Locate the cell with the specified text and output its [x, y] center coordinate. 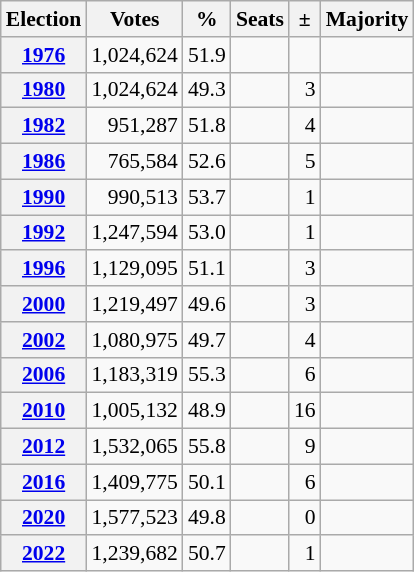
1976 [44, 55]
1982 [44, 126]
53.0 [207, 233]
16 [305, 411]
1,532,065 [134, 447]
1996 [44, 269]
52.6 [207, 162]
51.9 [207, 55]
1,080,975 [134, 340]
2012 [44, 447]
2016 [44, 482]
51.1 [207, 269]
55.3 [207, 375]
2002 [44, 340]
2022 [44, 554]
2000 [44, 304]
Votes [134, 19]
48.9 [207, 411]
1986 [44, 162]
% [207, 19]
53.7 [207, 197]
1,129,095 [134, 269]
± [305, 19]
55.8 [207, 447]
0 [305, 518]
1,183,319 [134, 375]
50.7 [207, 554]
1,247,594 [134, 233]
49.6 [207, 304]
49.8 [207, 518]
Majority [368, 19]
1,005,132 [134, 411]
951,287 [134, 126]
1,219,497 [134, 304]
1,409,775 [134, 482]
51.8 [207, 126]
2010 [44, 411]
1,239,682 [134, 554]
1,577,523 [134, 518]
50.1 [207, 482]
5 [305, 162]
1990 [44, 197]
49.7 [207, 340]
1980 [44, 90]
990,513 [134, 197]
2006 [44, 375]
1992 [44, 233]
765,584 [134, 162]
2020 [44, 518]
Seats [260, 19]
Election [44, 19]
9 [305, 447]
49.3 [207, 90]
